Scan for the cell matching the given text and deliver its [X, Y] coordinate at center. 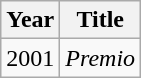
Title [100, 20]
Year [30, 20]
2001 [30, 58]
Premio [100, 58]
